Locate the cell with the specified text and output its (x, y) center coordinate. 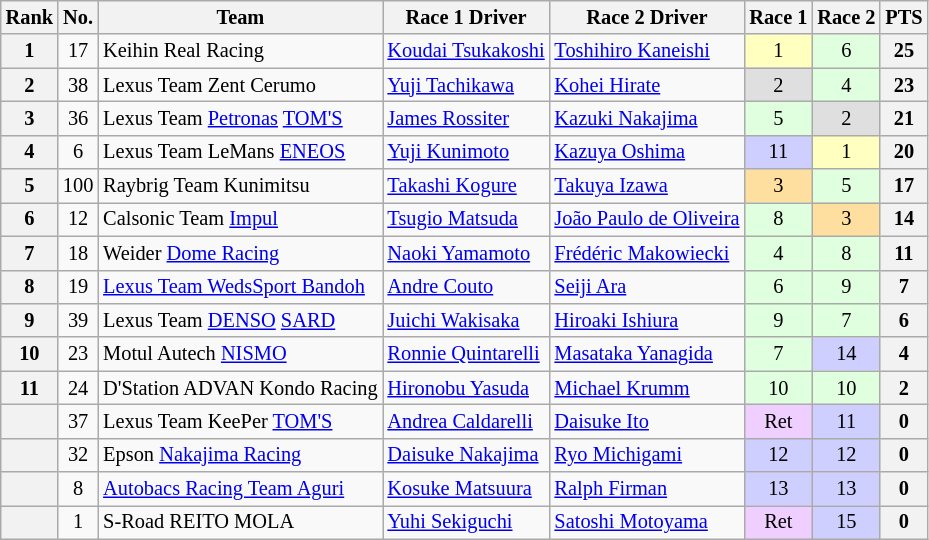
Kazuki Nakajima (648, 118)
Kosuke Matsuura (466, 489)
Masataka Yanagida (648, 354)
Calsonic Team Impul (240, 219)
No. (78, 17)
24 (78, 388)
Yuji Tachikawa (466, 85)
Lexus Team LeMans ENEOS (240, 152)
Naoki Yamamoto (466, 253)
32 (78, 455)
Ronnie Quintarelli (466, 354)
Lexus Team DENSO SARD (240, 320)
20 (904, 152)
Andrea Caldarelli (466, 421)
38 (78, 85)
Daisuke Ito (648, 421)
15 (846, 522)
39 (78, 320)
Race 1 (778, 17)
Epson Nakajima Racing (240, 455)
James Rossiter (466, 118)
Takashi Kogure (466, 186)
Motul Autech NISMO (240, 354)
37 (78, 421)
Lexus Team Zent Cerumo (240, 85)
Weider Dome Racing (240, 253)
Yuhi Sekiguchi (466, 522)
Kohei Hirate (648, 85)
Team (240, 17)
Race 1 Driver (466, 17)
21 (904, 118)
Hiroaki Ishiura (648, 320)
19 (78, 287)
Michael Krumm (648, 388)
Koudai Tsukakoshi (466, 51)
Raybrig Team Kunimitsu (240, 186)
Daisuke Nakajima (466, 455)
Seiji Ara (648, 287)
25 (904, 51)
D'Station ADVAN Kondo Racing (240, 388)
Lexus Team WedsSport Bandoh (240, 287)
18 (78, 253)
PTS (904, 17)
Race 2 Driver (648, 17)
Takuya Izawa (648, 186)
Satoshi Motoyama (648, 522)
Juichi Wakisaka (466, 320)
Frédéric Makowiecki (648, 253)
Tsugio Matsuda (466, 219)
Keihin Real Racing (240, 51)
Kazuya Oshima (648, 152)
100 (78, 186)
Ryo Michigami (648, 455)
Lexus Team Petronas TOM'S (240, 118)
36 (78, 118)
Ralph Firman (648, 489)
S-Road REITO MOLA (240, 522)
Toshihiro Kaneishi (648, 51)
Hironobu Yasuda (466, 388)
Race 2 (846, 17)
João Paulo de Oliveira (648, 219)
Lexus Team KeePer TOM'S (240, 421)
Andre Couto (466, 287)
Rank (30, 17)
Autobacs Racing Team Aguri (240, 489)
Yuji Kunimoto (466, 152)
